Find where the given text appears and provide that cell's center as [X, Y] coordinate. 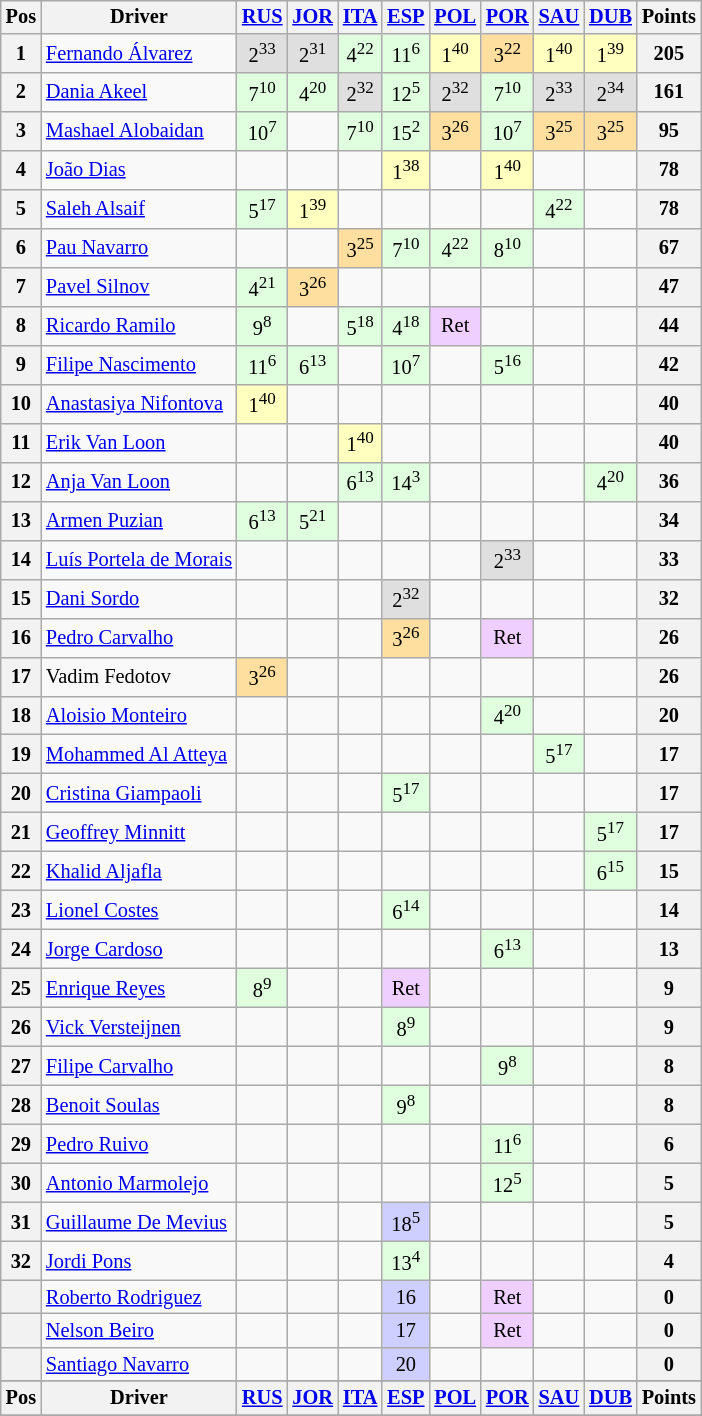
10 [21, 404]
1 [21, 54]
Lionel Costes [139, 910]
614 [406, 910]
19 [21, 754]
23 [21, 910]
Benoit Soulas [139, 1106]
Aloisio Monteiro [139, 716]
161 [669, 92]
7 [21, 288]
Pedro Ruivo [139, 1144]
Mohammed Al Atteya [139, 754]
810 [508, 248]
Guillaume De Mevius [139, 1222]
Cristina Giampaoli [139, 794]
205 [669, 54]
Armen Puzian [139, 520]
21 [21, 832]
25 [21, 988]
521 [312, 520]
Jorge Cardoso [139, 950]
516 [508, 364]
28 [21, 1106]
Anja Van Loon [139, 482]
Erik Van Loon [139, 442]
11 [21, 442]
Saleh Alsaif [139, 210]
Khalid Aljafla [139, 872]
Enrique Reyes [139, 988]
2 [21, 92]
29 [21, 1144]
30 [21, 1182]
Filipe Nascimento [139, 364]
36 [669, 482]
Geoffrey Minnitt [139, 832]
67 [669, 248]
47 [669, 288]
138 [406, 170]
22 [21, 872]
Jordi Pons [139, 1260]
3 [21, 132]
18 [21, 716]
Vadim Fedotov [139, 676]
Antonio Marmolejo [139, 1182]
Pedro Carvalho [139, 638]
Pavel Silnov [139, 288]
185 [406, 1222]
231 [312, 54]
34 [669, 520]
95 [669, 132]
322 [508, 54]
152 [406, 132]
12 [21, 482]
Luís Portela de Morais [139, 560]
42 [669, 364]
44 [669, 326]
Ricardo Ramilo [139, 326]
27 [21, 1066]
134 [406, 1260]
Vick Versteijnen [139, 1028]
Dani Sordo [139, 598]
Dania Akeel [139, 92]
Roberto Rodriguez [139, 1297]
Nelson Beiro [139, 1331]
33 [669, 560]
Santiago Navarro [139, 1365]
31 [21, 1222]
Anastasiya Nifontova [139, 404]
418 [406, 326]
Filipe Carvalho [139, 1066]
421 [262, 288]
Fernando Álvarez [139, 54]
234 [610, 92]
Mashael Alobaidan [139, 132]
143 [406, 482]
João Dias [139, 170]
518 [360, 326]
Pau Navarro [139, 248]
615 [610, 872]
24 [21, 950]
